Capture the cell that displays the provided text and extract its (x, y) central coordinate. 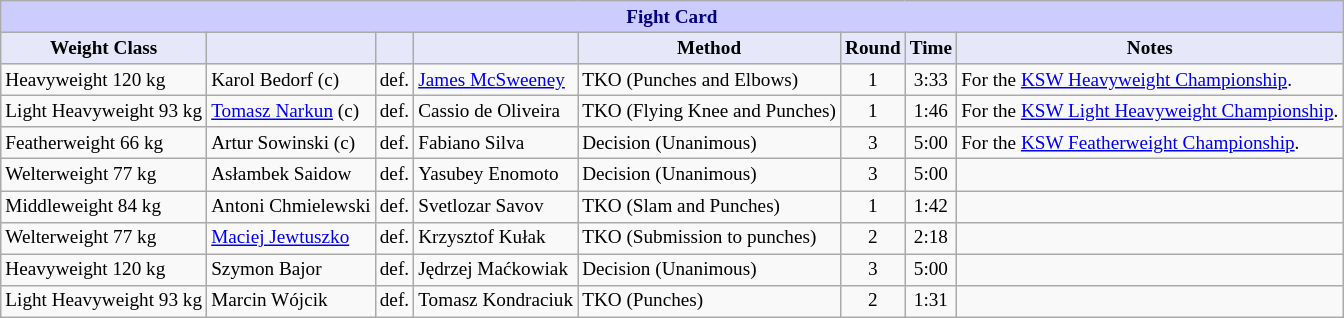
Method (710, 48)
TKO (Punches and Elbows) (710, 80)
Krzysztof Kułak (496, 238)
Karol Bedorf (c) (292, 80)
1:42 (930, 206)
Antoni Chmielewski (292, 206)
1:46 (930, 111)
For the KSW Featherweight Championship. (1150, 143)
TKO (Submission to punches) (710, 238)
Yasubey Enomoto (496, 175)
Maciej Jewtuszko (292, 238)
Notes (1150, 48)
Szymon Bajor (292, 270)
Asłambek Saidow (292, 175)
1:31 (930, 301)
Fabiano Silva (496, 143)
For the KSW Light Heavyweight Championship. (1150, 111)
Weight Class (104, 48)
Marcin Wójcik (292, 301)
Middleweight 84 kg (104, 206)
Tomasz Kondraciuk (496, 301)
For the KSW Heavyweight Championship. (1150, 80)
Jędrzej Maćkowiak (496, 270)
3:33 (930, 80)
James McSweeney (496, 80)
Cassio de Oliveira (496, 111)
TKO (Slam and Punches) (710, 206)
2:18 (930, 238)
Tomasz Narkun (c) (292, 111)
Svetlozar Savov (496, 206)
Time (930, 48)
Featherweight 66 kg (104, 143)
Round (874, 48)
TKO (Punches) (710, 301)
Fight Card (672, 17)
TKO (Flying Knee and Punches) (710, 111)
Artur Sowinski (c) (292, 143)
